Find where the given text appears and provide that cell's center as [X, Y] coordinate. 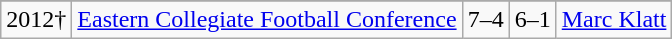
Eastern Collegiate Football Conference [267, 20]
6–1 [532, 20]
2012† [36, 20]
Marc Klatt [614, 20]
7–4 [486, 20]
